Pinpoint the cell where the given text exists, returning its (X, Y) midpoint coordinate. 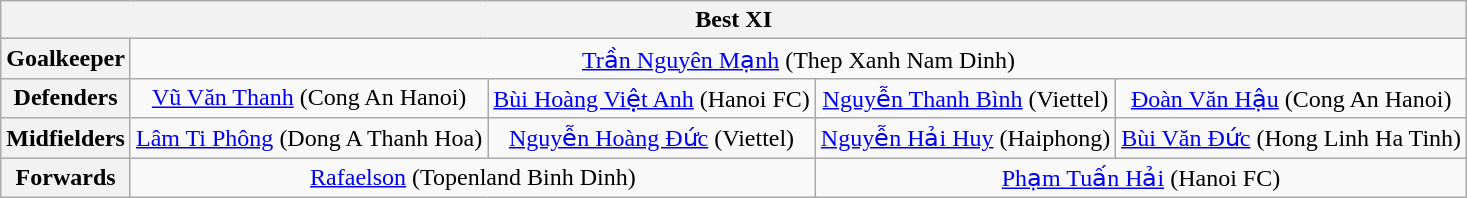
Đoàn Văn Hậu (Cong An Hanoi) (1292, 98)
Defenders (66, 98)
Trần Nguyên Mạnh (Thep Xanh Nam Dinh) (798, 59)
Nguyễn Thanh Bình (Viettel) (965, 98)
Best XI (734, 20)
Midfielders (66, 138)
Phạm Tuấn Hải (Hanoi FC) (1140, 178)
Forwards (66, 178)
Bùi Hoàng Việt Anh (Hanoi FC) (652, 98)
Vũ Văn Thanh (Cong An Hanoi) (308, 98)
Goalkeeper (66, 59)
Nguyễn Hải Huy (Haiphong) (965, 138)
Bùi Văn Đức (Hong Linh Ha Tinh) (1292, 138)
Lâm Ti Phông (Dong A Thanh Hoa) (308, 138)
Nguyễn Hoàng Đức (Viettel) (652, 138)
Rafaelson (Topenland Binh Dinh) (472, 178)
